For the text-containing cell, return its midpoint in [x, y] coordinate format. 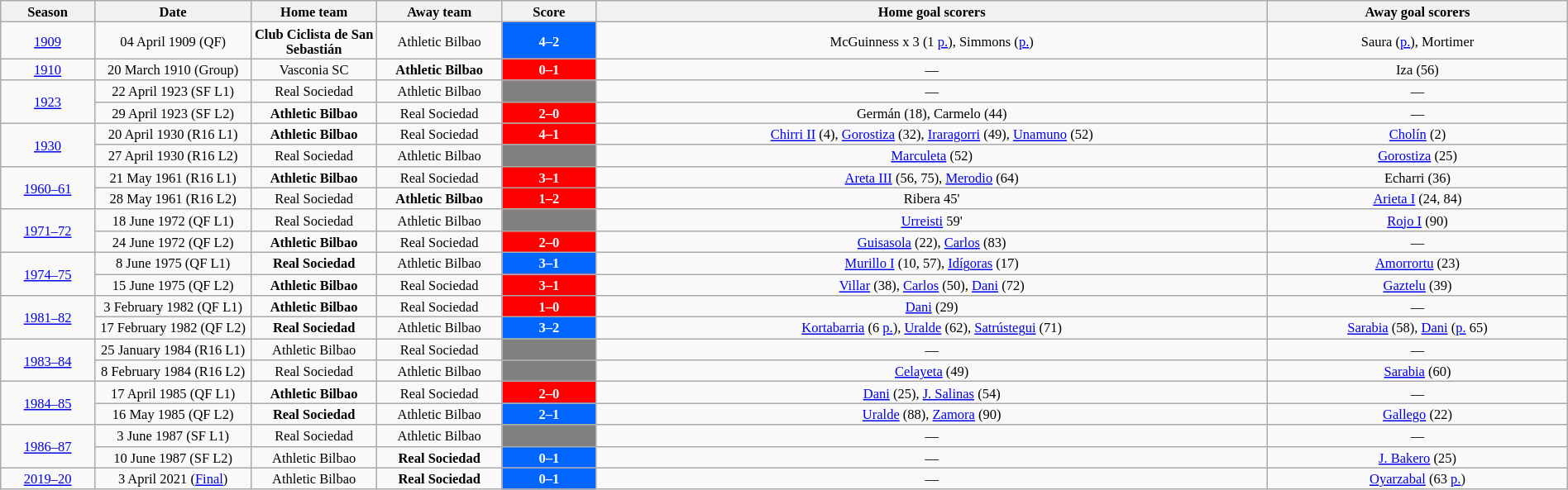
J. Bakero (25) [1417, 457]
Arieta I (24, 84) [1417, 198]
22 April 1923 (SF L1) [172, 91]
Club Ciclista de San Sebastián [314, 40]
Oyarzabal (63 p.) [1417, 478]
1986–87 [48, 446]
Echarri (36) [1417, 177]
04 April 1909 (QF) [172, 40]
Vasconia SC [314, 69]
10 June 1987 (SF L2) [172, 457]
1–2 [549, 198]
25 January 1984 (R16 L1) [172, 350]
Germán (18), Carmelo (44) [932, 112]
1984–85 [48, 403]
Guisasola (22), Carlos (83) [932, 241]
1923 [48, 102]
1974–75 [48, 274]
2–1 [549, 414]
Home goal scorers [932, 12]
17 April 1985 (QF L1) [172, 392]
3 February 1982 (QF L1) [172, 307]
Date [172, 12]
20 April 1930 (R16 L1) [172, 134]
Celayeta (49) [932, 371]
Marculeta (52) [932, 155]
1971–72 [48, 231]
Villar (38), Carlos (50), Dani (72) [932, 285]
McGuinness x 3 (1 p.), Simmons (p.) [932, 40]
8 February 1984 (R16 L2) [172, 371]
3 April 2021 (Final) [172, 478]
Iza (56) [1417, 69]
1981–82 [48, 317]
Cholín (2) [1417, 134]
1909 [48, 40]
Home team [314, 12]
8 June 1975 (QF L1) [172, 263]
29 April 1923 (SF L2) [172, 112]
Gaztelu (39) [1417, 285]
Sarabia (60) [1417, 371]
24 June 1972 (QF L2) [172, 241]
2019–20 [48, 478]
Ribera 45' [932, 198]
3–2 [549, 328]
1930 [48, 145]
Gorostiza (25) [1417, 155]
Saura (p.), Mortimer [1417, 40]
Sarabia (58), Dani (p. 65) [1417, 328]
18 June 1972 (QF L1) [172, 220]
1910 [48, 69]
21 May 1961 (R16 L1) [172, 177]
Urreisti 59' [932, 220]
1960–61 [48, 188]
Amorrortu (23) [1417, 263]
20 March 1910 (Group) [172, 69]
Gallego (22) [1417, 414]
1983–84 [48, 360]
Areta III (56, 75), Merodio (64) [932, 177]
4–2 [549, 40]
Dani (25), J. Salinas (54) [932, 392]
Away team [439, 12]
Kortabarria (6 p.), Uralde (62), Satrústegui (71) [932, 328]
27 April 1930 (R16 L2) [172, 155]
Murillo I (10, 57), Idígoras (17) [932, 263]
Dani (29) [932, 307]
Score [549, 12]
15 June 1975 (QF L2) [172, 285]
3 June 1987 (SF L1) [172, 435]
Uralde (88), Zamora (90) [932, 414]
Season [48, 12]
1–0 [549, 307]
Away goal scorers [1417, 12]
28 May 1961 (R16 L2) [172, 198]
16 May 1985 (QF L2) [172, 414]
Rojo I (90) [1417, 220]
17 February 1982 (QF L2) [172, 328]
4–1 [549, 134]
Chirri II (4), Gorostiza (32), Iraragorri (49), Unamuno (52) [932, 134]
